Determine the (X, Y) coordinate at the center of the cell enclosing the given text.  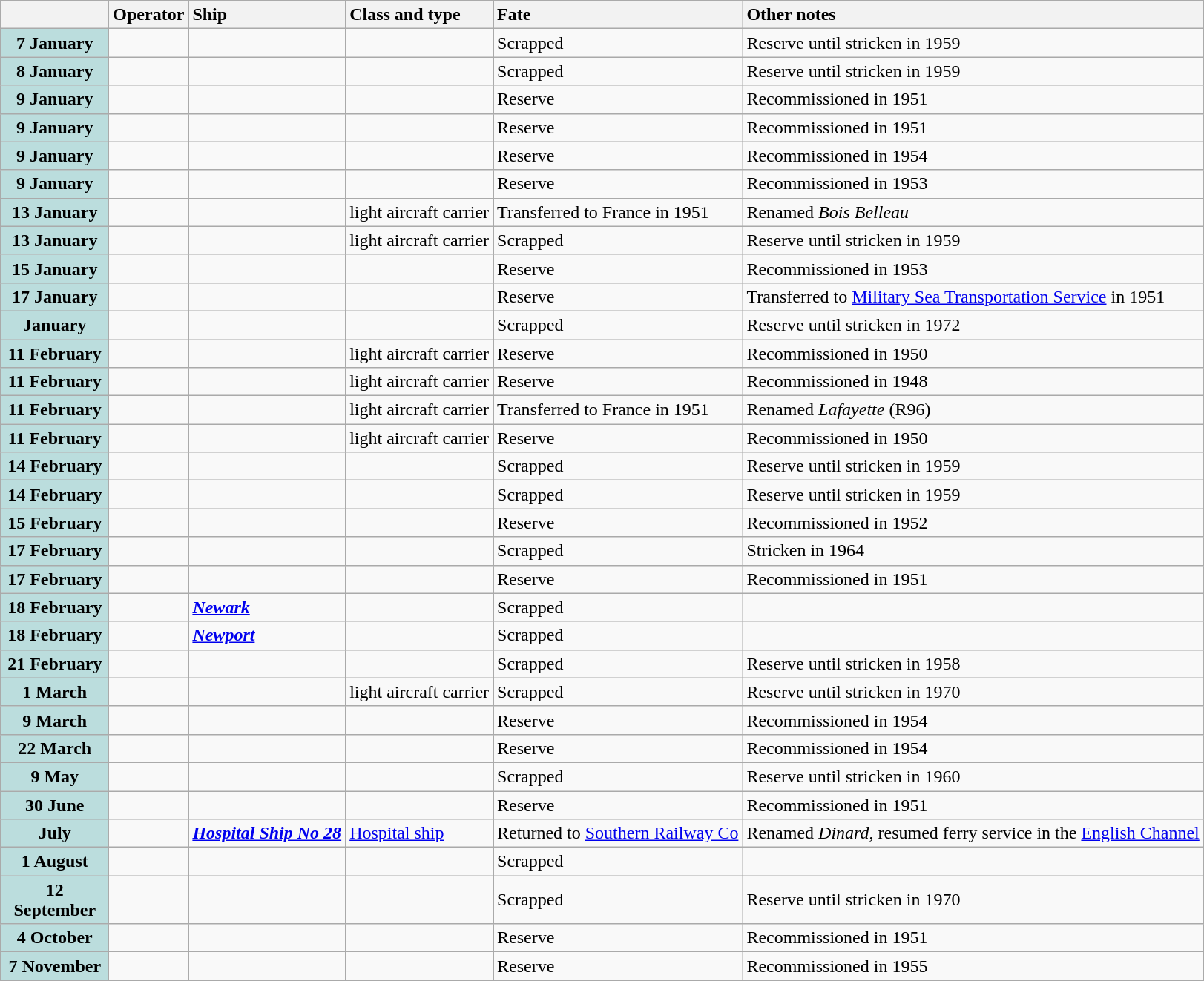
Reserve until stricken in 1972 (973, 325)
Class and type (420, 15)
Reserve until stricken in 1958 (973, 664)
21 February (55, 664)
15 February (55, 523)
7 January (55, 43)
12 September (55, 900)
Renamed Lafayette (R96) (973, 410)
Operator (148, 15)
Newark (267, 607)
Fate (618, 15)
Hospital ship (420, 833)
Renamed Bois Belleau (973, 212)
Stricken in 1964 (973, 551)
Reserve until stricken in 1960 (973, 776)
8 January (55, 71)
1 March (55, 692)
Renamed Dinard, resumed ferry service in the English Channel (973, 833)
4 October (55, 938)
30 June (55, 805)
July (55, 833)
22 March (55, 748)
Transferred to Military Sea Transportation Service in 1951 (973, 297)
January (55, 325)
Recommissioned in 1952 (973, 523)
9 March (55, 720)
Recommissioned in 1948 (973, 382)
9 May (55, 776)
Ship (267, 15)
15 January (55, 268)
Other notes (973, 15)
Newport (267, 635)
7 November (55, 966)
1 August (55, 862)
Hospital Ship No 28 (267, 833)
Recommissioned in 1955 (973, 966)
17 January (55, 297)
Returned to Southern Railway Co (618, 833)
